Locate the cell with the specified text and output its [X, Y] center coordinate. 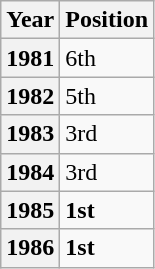
1985 [30, 210]
1982 [30, 96]
5th [107, 96]
6th [107, 58]
1984 [30, 172]
1986 [30, 248]
1981 [30, 58]
1983 [30, 134]
Position [107, 20]
Year [30, 20]
